Return (x, y) of the center of cell containing provided text 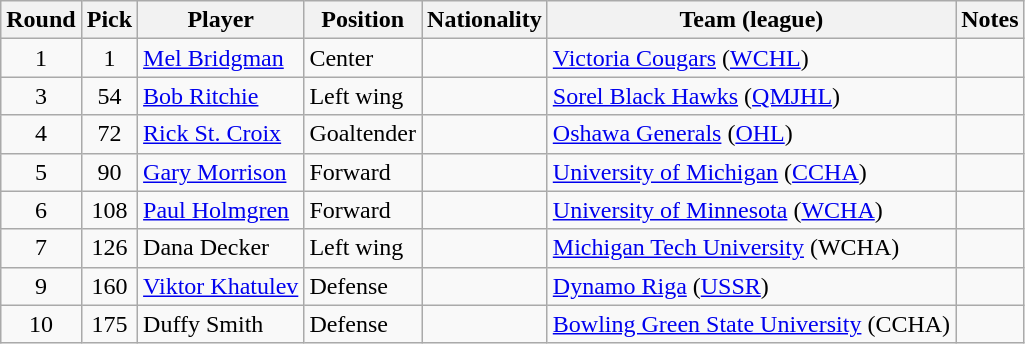
126 (109, 248)
Michigan Tech University (WCHA) (751, 248)
Notes (990, 20)
4 (41, 134)
7 (41, 248)
5 (41, 172)
Dana Decker (221, 248)
160 (109, 286)
Position (363, 20)
Duffy Smith (221, 324)
Gary Morrison (221, 172)
Mel Bridgman (221, 58)
9 (41, 286)
10 (41, 324)
University of Michigan (CCHA) (751, 172)
108 (109, 210)
Bob Ritchie (221, 96)
Pick (109, 20)
Goaltender (363, 134)
Nationality (485, 20)
Team (league) (751, 20)
72 (109, 134)
Dynamo Riga (USSR) (751, 286)
3 (41, 96)
Victoria Cougars (WCHL) (751, 58)
54 (109, 96)
Viktor Khatulev (221, 286)
90 (109, 172)
175 (109, 324)
Bowling Green State University (CCHA) (751, 324)
Sorel Black Hawks (QMJHL) (751, 96)
6 (41, 210)
Player (221, 20)
Round (41, 20)
Oshawa Generals (OHL) (751, 134)
Rick St. Croix (221, 134)
Center (363, 58)
Paul Holmgren (221, 210)
University of Minnesota (WCHA) (751, 210)
